Return (X, Y) of the center of cell containing provided text 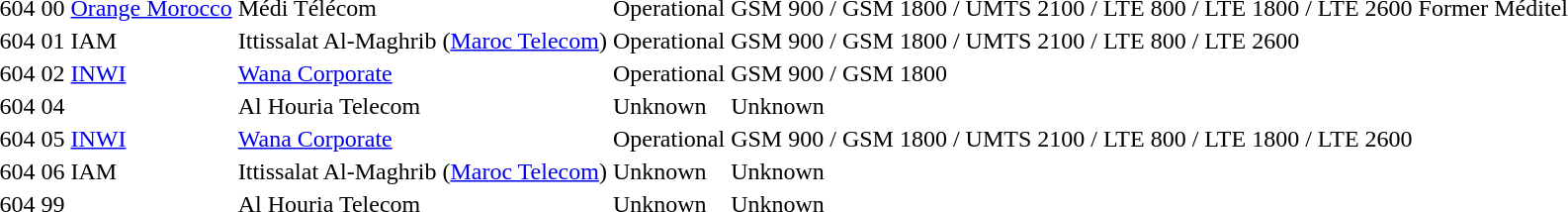
GSM 900 / GSM 1800 / UMTS 2100 / LTE 800 / LTE 1800 / LTE 2600 (1072, 139)
06 (53, 171)
Al Houria Telecom (422, 106)
02 (53, 73)
GSM 900 / GSM 1800 (1072, 73)
01 (53, 41)
05 (53, 139)
04 (53, 106)
GSM 900 / GSM 1800 / UMTS 2100 / LTE 800 / LTE 2600 (1072, 41)
